Find where the given text appears and provide that cell's center as [X, Y] coordinate. 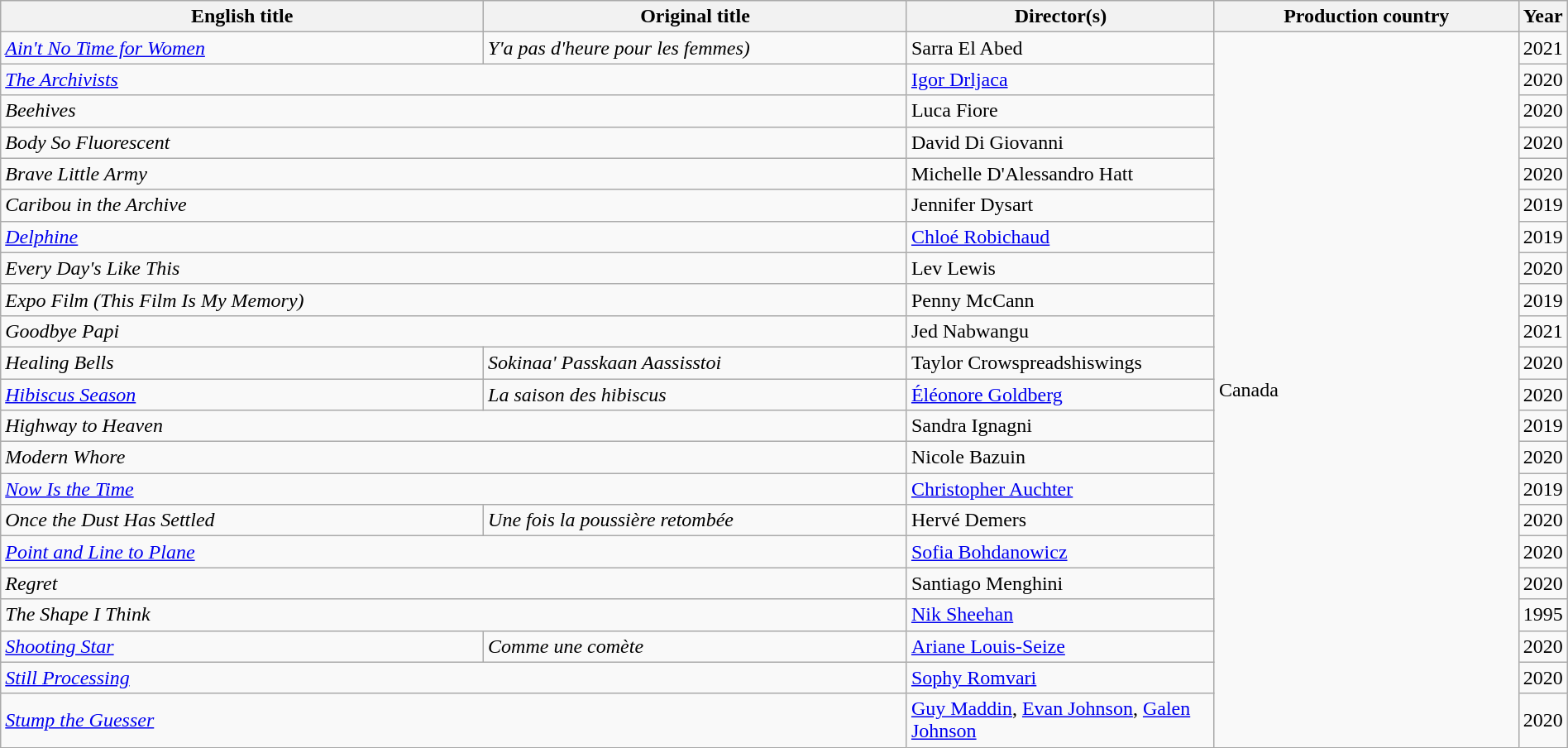
Highway to Heaven [454, 426]
Expo Film (This Film Is My Memory) [454, 300]
Healing Bells [242, 362]
Sophy Romvari [1060, 678]
Year [1543, 17]
Goodbye Papi [454, 331]
Caribou in the Archive [454, 205]
Sandra Ignagni [1060, 426]
Ariane Louis-Seize [1060, 646]
Santiago Menghini [1060, 583]
Brave Little Army [454, 174]
1995 [1543, 615]
Une fois la poussière retombée [696, 520]
English title [242, 17]
Still Processing [454, 678]
Sarra El Abed [1060, 48]
Comme une comète [696, 646]
Original title [696, 17]
Director(s) [1060, 17]
Nicole Bazuin [1060, 458]
Michelle D'Alessandro Hatt [1060, 174]
Jed Nabwangu [1060, 331]
Body So Fluorescent [454, 142]
Nik Sheehan [1060, 615]
David Di Giovanni [1060, 142]
Penny McCann [1060, 300]
Production country [1366, 17]
The Shape I Think [454, 615]
Luca Fiore [1060, 111]
Y'a pas d'heure pour les femmes) [696, 48]
Taylor Crowspreadshiswings [1060, 362]
The Archivists [454, 79]
Guy Maddin, Evan Johnson, Galen Johnson [1060, 720]
Regret [454, 583]
Delphine [454, 237]
Every Day's Like This [454, 268]
Chloé Robichaud [1060, 237]
Sokinaa' Passkaan Aassisstoi [696, 362]
Hervé Demers [1060, 520]
Ain't No Time for Women [242, 48]
Jennifer Dysart [1060, 205]
Canada [1366, 390]
Once the Dust Has Settled [242, 520]
Christopher Auchter [1060, 489]
Lev Lewis [1060, 268]
Stump the Guesser [454, 720]
Beehives [454, 111]
Sofia Bohdanowicz [1060, 552]
Igor Drljaca [1060, 79]
La saison des hibiscus [696, 395]
Shooting Star [242, 646]
Hibiscus Season [242, 395]
Éléonore Goldberg [1060, 395]
Modern Whore [454, 458]
Point and Line to Plane [454, 552]
Now Is the Time [454, 489]
